Return the (x, y) coordinate for the center point of the cell that contains the specified text.  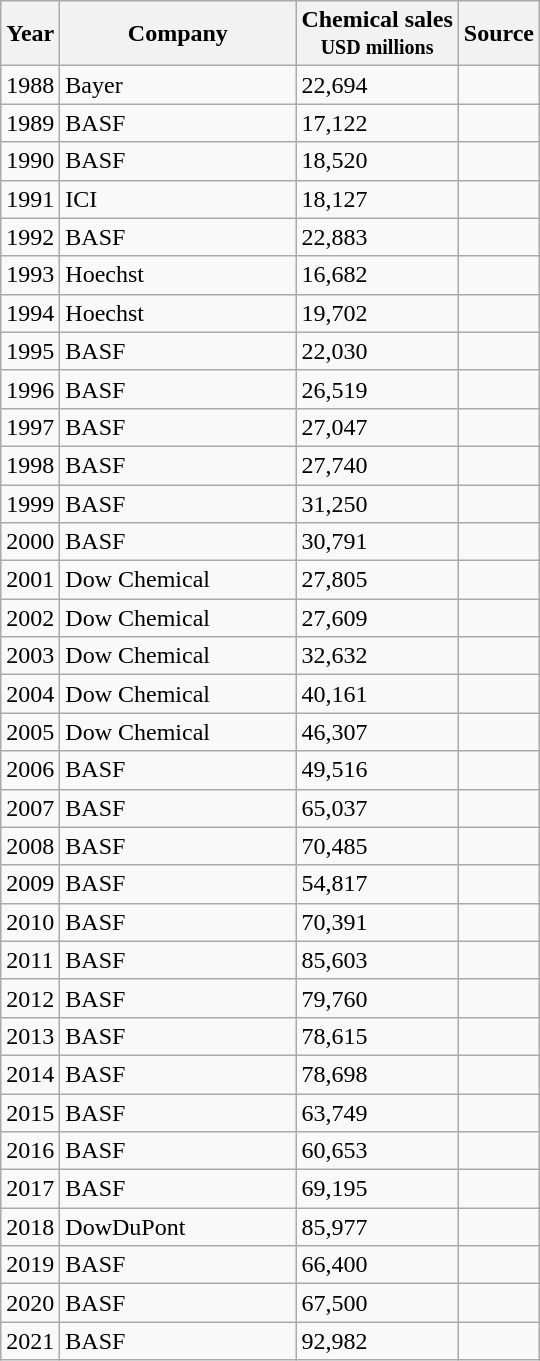
19,702 (377, 313)
70,485 (377, 846)
2020 (30, 1303)
Source (498, 34)
18,520 (377, 161)
2002 (30, 618)
2004 (30, 694)
1996 (30, 389)
2003 (30, 656)
2017 (30, 1189)
27,740 (377, 465)
27,805 (377, 580)
1997 (30, 427)
78,698 (377, 1074)
2010 (30, 922)
65,037 (377, 808)
79,760 (377, 998)
2000 (30, 542)
1989 (30, 123)
2012 (30, 998)
60,653 (377, 1151)
2008 (30, 846)
22,694 (377, 85)
31,250 (377, 503)
1999 (30, 503)
92,982 (377, 1341)
54,817 (377, 884)
16,682 (377, 275)
1998 (30, 465)
66,400 (377, 1265)
ICI (178, 199)
2014 (30, 1074)
1995 (30, 351)
32,632 (377, 656)
26,519 (377, 389)
2021 (30, 1341)
22,030 (377, 351)
18,127 (377, 199)
1990 (30, 161)
30,791 (377, 542)
46,307 (377, 732)
2016 (30, 1151)
85,977 (377, 1227)
2013 (30, 1036)
63,749 (377, 1113)
85,603 (377, 960)
78,615 (377, 1036)
70,391 (377, 922)
DowDuPont (178, 1227)
2011 (30, 960)
27,047 (377, 427)
Year (30, 34)
2018 (30, 1227)
Chemical salesUSD millions (377, 34)
2019 (30, 1265)
49,516 (377, 770)
69,195 (377, 1189)
1994 (30, 313)
Company (178, 34)
2007 (30, 808)
2006 (30, 770)
27,609 (377, 618)
2015 (30, 1113)
1988 (30, 85)
Bayer (178, 85)
1991 (30, 199)
1993 (30, 275)
67,500 (377, 1303)
2005 (30, 732)
22,883 (377, 237)
17,122 (377, 123)
2001 (30, 580)
1992 (30, 237)
2009 (30, 884)
40,161 (377, 694)
